For the text-containing cell, return its midpoint in [X, Y] coordinate format. 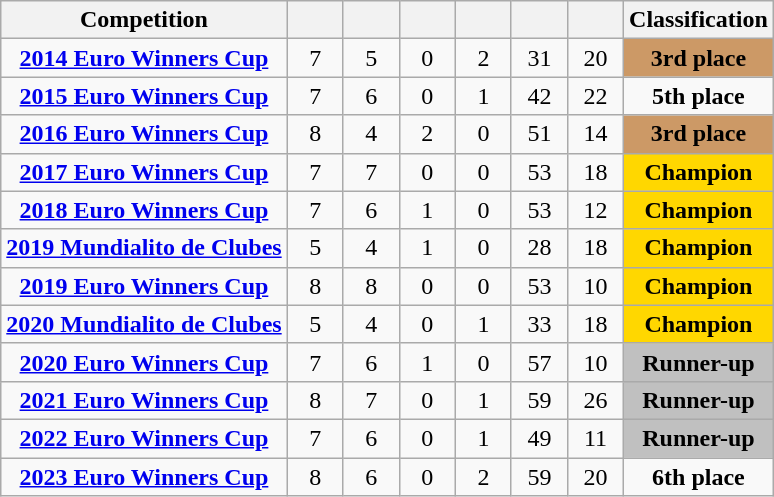
Classification [699, 20]
33 [539, 324]
14 [596, 134]
49 [539, 438]
5th place [699, 96]
2018 Euro Winners Cup [144, 210]
57 [539, 362]
2017 Euro Winners Cup [144, 172]
2019 Mundialito de Clubes [144, 248]
6th place [699, 477]
2020 Mundialito de Clubes [144, 324]
2019 Euro Winners Cup [144, 286]
2016 Euro Winners Cup [144, 134]
2023 Euro Winners Cup [144, 477]
2022 Euro Winners Cup [144, 438]
Competition [144, 20]
11 [596, 438]
2021 Euro Winners Cup [144, 400]
2015 Euro Winners Cup [144, 96]
51 [539, 134]
22 [596, 96]
42 [539, 96]
2020 Euro Winners Cup [144, 362]
28 [539, 248]
2014 Euro Winners Cup [144, 58]
26 [596, 400]
31 [539, 58]
12 [596, 210]
